For the text-containing cell, return its midpoint in [X, Y] coordinate format. 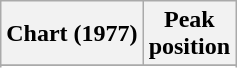
Chart (1977) [72, 34]
Peakposition [189, 34]
